Return the [x, y] coordinate for the center point of the cell that contains the specified text.  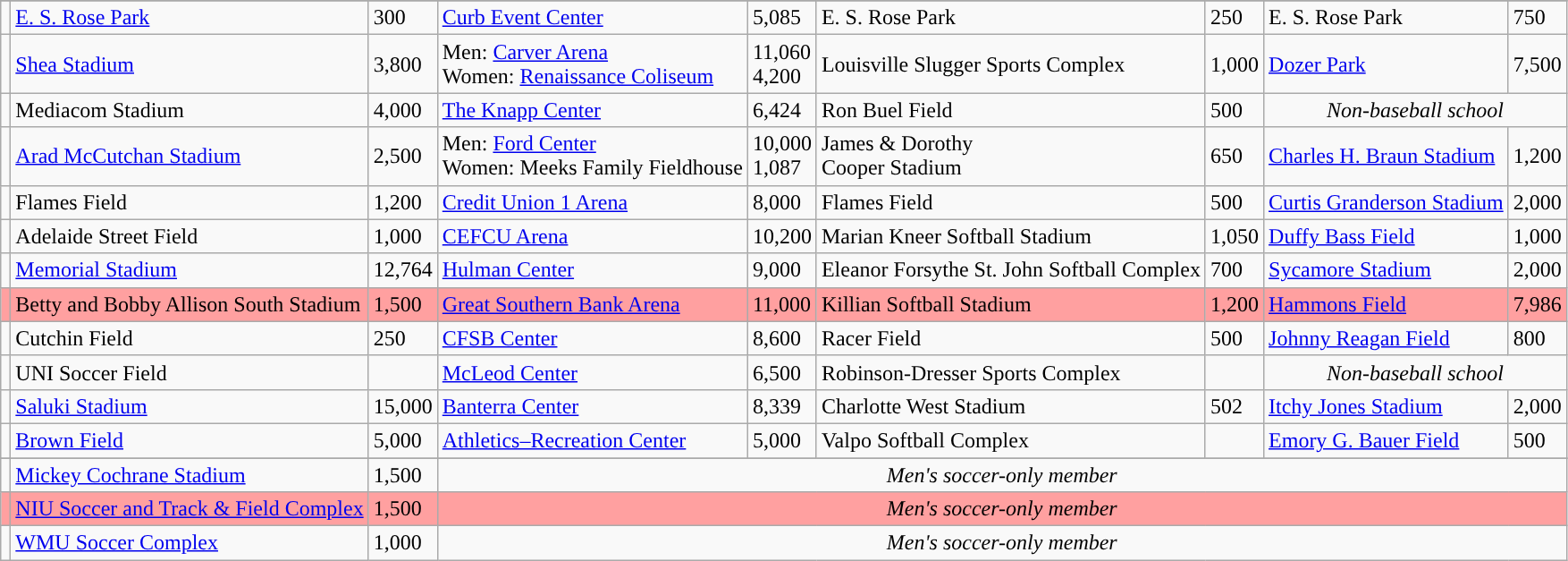
1,050 [1234, 236]
Hulman Center [592, 270]
2,500 [402, 156]
Johnny Reagan Field [1387, 338]
5,085 [781, 18]
Eleanor Forsythe St. John Softball Complex [1010, 270]
8,000 [781, 202]
Charlotte West Stadium [1010, 406]
Brown Field [190, 440]
McLeod Center [592, 372]
Men: Ford CenterWomen: Meeks Family Fieldhouse [592, 156]
Arad McCutchan Stadium [190, 156]
The Knapp Center [592, 110]
Hammons Field [1387, 304]
8,339 [781, 406]
10,0001,087 [781, 156]
Curtis Granderson Stadium [1387, 202]
CFSB Center [592, 338]
750 [1538, 18]
Curb Event Center [592, 18]
Men: Carver ArenaWomen: Renaissance Coliseum [592, 64]
800 [1538, 338]
8,600 [781, 338]
11,0604,200 [781, 64]
10,200 [781, 236]
6,424 [781, 110]
Memorial Stadium [190, 270]
Killian Softball Stadium [1010, 304]
Mickey Cochrane Stadium [190, 475]
Valpo Softball Complex [1010, 440]
7,986 [1538, 304]
12,764 [402, 270]
502 [1234, 406]
Great Southern Bank Arena [592, 304]
6,500 [781, 372]
Saluki Stadium [190, 406]
Betty and Bobby Allison South Stadium [190, 304]
700 [1234, 270]
Robinson-Dresser Sports Complex [1010, 372]
Banterra Center [592, 406]
Mediacom Stadium [190, 110]
Racer Field [1010, 338]
300 [402, 18]
11,000 [781, 304]
Louisville Slugger Sports Complex [1010, 64]
Athletics–Recreation Center [592, 440]
Credit Union 1 Arena [592, 202]
9,000 [781, 270]
3,800 [402, 64]
Adelaide Street Field [190, 236]
4,000 [402, 110]
15,000 [402, 406]
650 [1234, 156]
7,500 [1538, 64]
James & Dorothy Cooper Stadium [1010, 156]
Cutchin Field [190, 338]
Emory G. Bauer Field [1387, 440]
UNI Soccer Field [190, 372]
CEFCU Arena [592, 236]
WMU Soccer Complex [190, 543]
Sycamore Stadium [1387, 270]
Dozer Park [1387, 64]
Charles H. Braun Stadium [1387, 156]
Duffy Bass Field [1387, 236]
Itchy Jones Stadium [1387, 406]
NIU Soccer and Track & Field Complex [190, 509]
Shea Stadium [190, 64]
Marian Kneer Softball Stadium [1010, 236]
Ron Buel Field [1010, 110]
